Capture the cell that displays the provided text and extract its [X, Y] central coordinate. 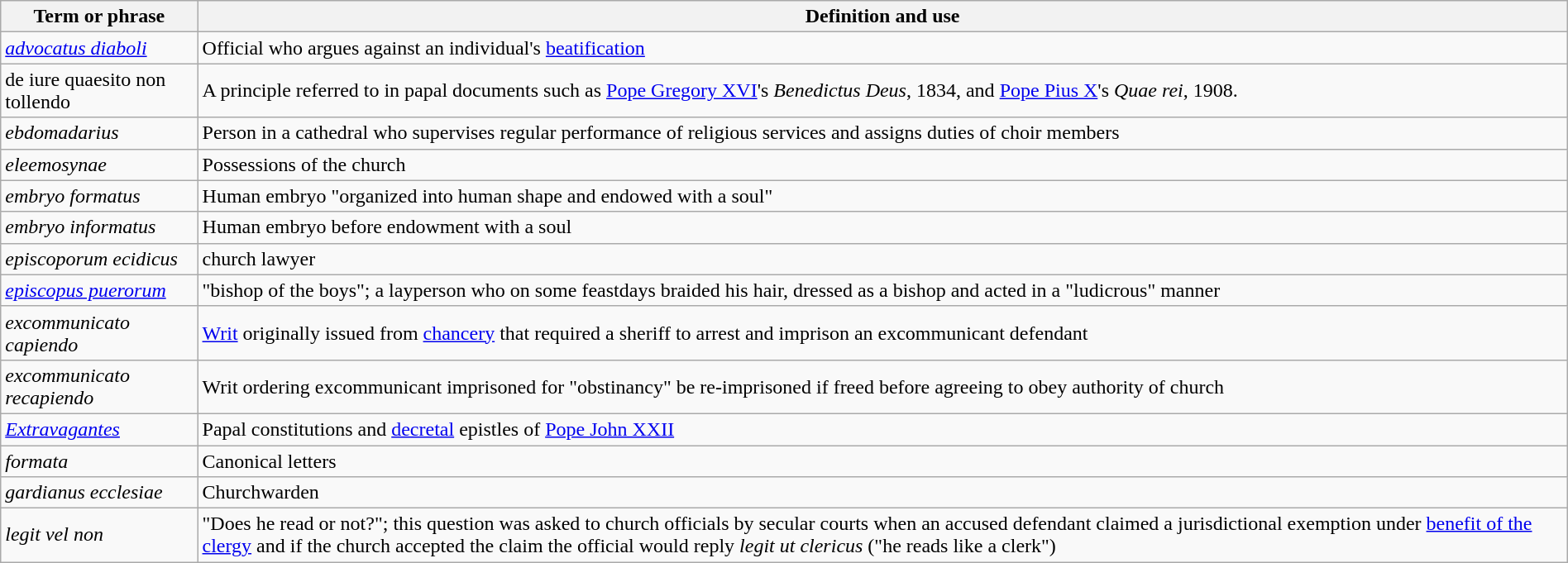
gardianus ecclesiae [99, 493]
ebdomadarius [99, 133]
Papal constitutions and decretal epistles of Pope John XXII [882, 429]
episcoporum ecidicus [99, 259]
Canonical letters [882, 460]
episcopus puerorum [99, 290]
Writ ordering excommunicant imprisoned for "obstinancy" be re-imprisoned if freed before agreeing to obey authority of church [882, 387]
excommunicato recapiendo [99, 387]
de iure quaesito non tollendo [99, 91]
eleemosynae [99, 165]
church lawyer [882, 259]
embryo informatus [99, 227]
A principle referred to in papal documents such as Pope Gregory XVI's Benedictus Deus, 1834, and Pope Pius X's Quae rei, 1908. [882, 91]
excommunicato capiendo [99, 332]
Possessions of the church [882, 165]
"bishop of the boys"; a layperson who on some feastdays braided his hair, dressed as a bishop and acted in a "ludicrous" manner [882, 290]
Human embryo before endowment with a soul [882, 227]
Human embryo "organized into human shape and endowed with a soul" [882, 196]
Person in a cathedral who supervises regular performance of religious services and assigns duties of choir members [882, 133]
Official who argues against an individual's beatification [882, 48]
advocatus diaboli [99, 48]
Churchwarden [882, 493]
formata [99, 460]
legit vel non [99, 536]
embryo formatus [99, 196]
Definition and use [882, 17]
Writ originally issued from chancery that required a sheriff to arrest and imprison an excommunicant defendant [882, 332]
Extravagantes [99, 429]
Term or phrase [99, 17]
